Determine the [X, Y] coordinate at the center of the cell enclosing the given text.  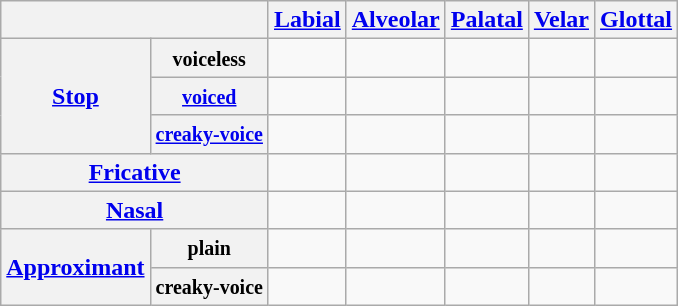
Palatal [486, 20]
voiceless [209, 58]
Glottal [636, 20]
voiced [209, 96]
Labial [307, 20]
Stop [76, 96]
Fricative [135, 172]
plain [209, 248]
Nasal [135, 210]
Alveolar [396, 20]
Approximant [76, 267]
Velar [561, 20]
